Detect which cell encompasses the target text, then output its (x, y) center coordinate. 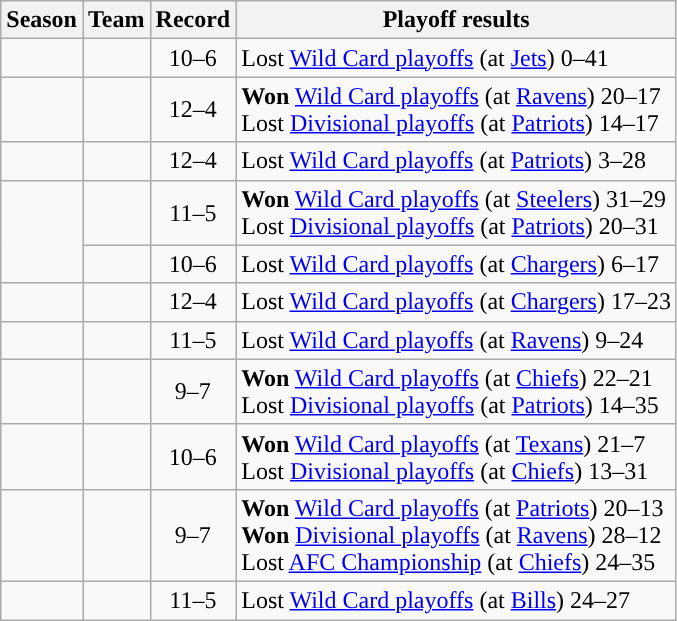
Won Wild Card playoffs (at Patriots) 20–13 Won Divisional playoffs (at Ravens) 28–12 Lost AFC Championship (at Chiefs) 24–35 (456, 535)
Record (193, 20)
Season (42, 20)
Lost Wild Card playoffs (at Chargers) 6–17 (456, 264)
Playoff results (456, 20)
Lost Wild Card playoffs (at Bills) 24–27 (456, 600)
Lost Wild Card playoffs (at Chargers) 17–23 (456, 302)
Won Wild Card playoffs (at Texans) 21–7Lost Divisional playoffs (at Chiefs) 13–31 (456, 456)
Lost Wild Card playoffs (at Ravens) 9–24 (456, 340)
Team (116, 20)
Won Wild Card playoffs (at Chiefs) 22–21Lost Divisional playoffs (at Patriots) 14–35 (456, 392)
Won Wild Card playoffs (at Steelers) 31–29Lost Divisional playoffs (at Patriots) 20–31 (456, 212)
Won Wild Card playoffs (at Ravens) 20–17Lost Divisional playoffs (at Patriots) 14–17 (456, 110)
Lost Wild Card playoffs (at Jets) 0–41 (456, 58)
Lost Wild Card playoffs (at Patriots) 3–28 (456, 161)
